Output the [X, Y] coordinate of the center of the cell containing the given text.  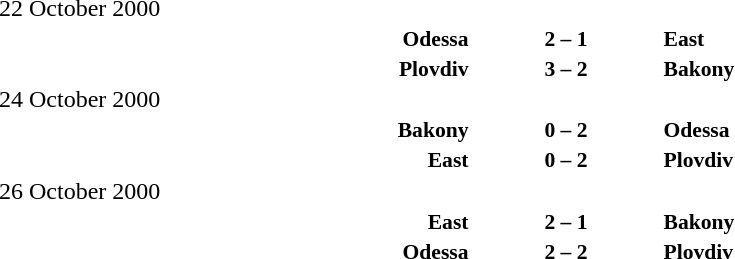
3 – 2 [566, 68]
